Detect which cell encompasses the target text, then output its [X, Y] center coordinate. 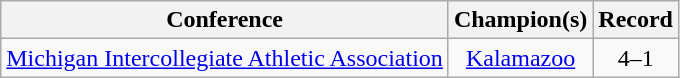
Kalamazoo [520, 58]
Michigan Intercollegiate Athletic Association [225, 58]
Champion(s) [520, 20]
4–1 [636, 58]
Conference [225, 20]
Record [636, 20]
